Locate the cell with the specified text and output its [x, y] center coordinate. 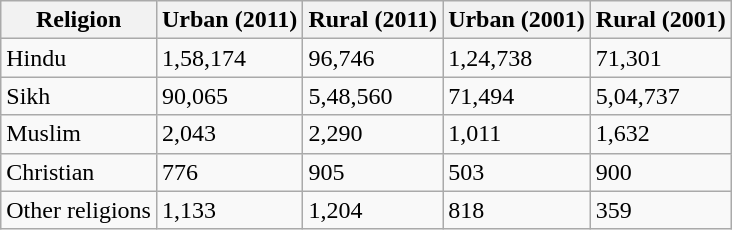
5,48,560 [373, 96]
71,494 [517, 96]
359 [660, 210]
905 [373, 172]
1,011 [517, 134]
1,24,738 [517, 58]
1,632 [660, 134]
90,065 [229, 96]
900 [660, 172]
1,204 [373, 210]
2,290 [373, 134]
Rural (2001) [660, 20]
Sikh [79, 96]
2,043 [229, 134]
503 [517, 172]
Hindu [79, 58]
Other religions [79, 210]
5,04,737 [660, 96]
Religion [79, 20]
1,58,174 [229, 58]
Urban (2011) [229, 20]
71,301 [660, 58]
818 [517, 210]
Urban (2001) [517, 20]
776 [229, 172]
96,746 [373, 58]
Muslim [79, 134]
1,133 [229, 210]
Christian [79, 172]
Rural (2011) [373, 20]
